Locate the cell with the specified text and output its (x, y) center coordinate. 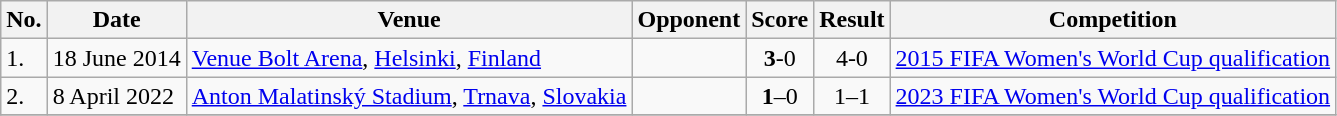
1–0 (780, 96)
No. (24, 20)
Venue (409, 20)
2. (24, 96)
Competition (1113, 20)
Anton Malatinský Stadium, Trnava, Slovakia (409, 96)
Opponent (689, 20)
Date (116, 20)
8 April 2022 (116, 96)
18 June 2014 (116, 58)
1–1 (852, 96)
4-0 (852, 58)
2023 FIFA Women's World Cup qualification (1113, 96)
1. (24, 58)
Venue Bolt Arena, Helsinki, Finland (409, 58)
Score (780, 20)
3-0 (780, 58)
Result (852, 20)
2015 FIFA Women's World Cup qualification (1113, 58)
